Find where the given text appears and provide that cell's center as (X, Y) coordinate. 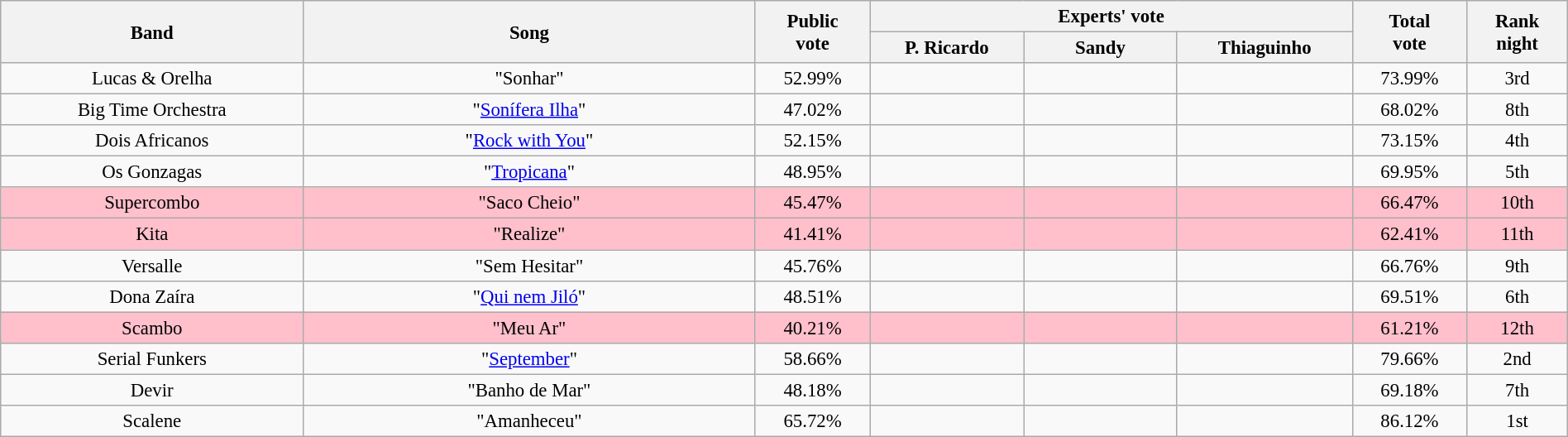
Scalene (152, 421)
"Meu Ar" (529, 328)
41.41% (812, 234)
Sandy (1101, 48)
52.99% (812, 79)
10th (1517, 203)
52.15% (812, 141)
Totalvote (1409, 31)
62.41% (1409, 234)
11th (1517, 234)
69.51% (1409, 296)
Os Gonzagas (152, 172)
Publicvote (812, 31)
73.15% (1409, 141)
"Sonhar" (529, 79)
"September" (529, 358)
Supercombo (152, 203)
Band (152, 31)
Versalle (152, 266)
61.21% (1409, 328)
66.47% (1409, 203)
58.66% (812, 358)
"Realize" (529, 234)
P. Ricardo (947, 48)
1st (1517, 421)
Scambo (152, 328)
"Qui nem Jiló" (529, 296)
8th (1517, 110)
12th (1517, 328)
Lucas & Orelha (152, 79)
Serial Funkers (152, 358)
Thiaguinho (1264, 48)
69.95% (1409, 172)
"Sonífera Ilha" (529, 110)
4th (1517, 141)
7th (1517, 390)
"Rock with You" (529, 141)
40.21% (812, 328)
2nd (1517, 358)
69.18% (1409, 390)
Dois Africanos (152, 141)
48.95% (812, 172)
45.76% (812, 266)
Song (529, 31)
3rd (1517, 79)
Big Time Orchestra (152, 110)
86.12% (1409, 421)
65.72% (812, 421)
79.66% (1409, 358)
Kita (152, 234)
73.99% (1409, 79)
"Banho de Mar" (529, 390)
47.02% (812, 110)
Dona Zaíra (152, 296)
"Tropicana" (529, 172)
Devir (152, 390)
5th (1517, 172)
"Amanheceu" (529, 421)
48.51% (812, 296)
"Saco Cheio" (529, 203)
Experts' vote (1111, 17)
68.02% (1409, 110)
66.76% (1409, 266)
Ranknight (1517, 31)
6th (1517, 296)
45.47% (812, 203)
9th (1517, 266)
"Sem Hesitar" (529, 266)
48.18% (812, 390)
